Locate the cell with the specified text and output its (X, Y) center coordinate. 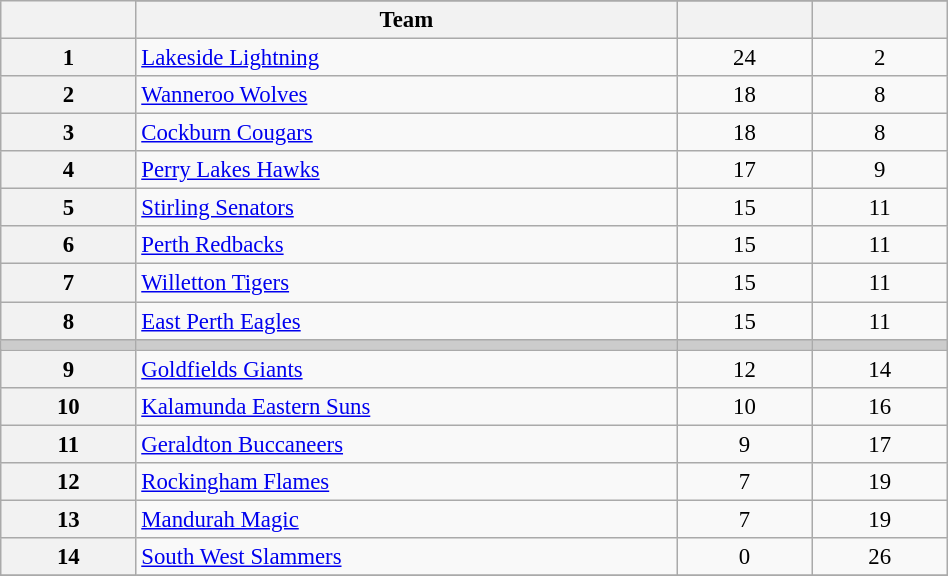
Goldfields Giants (406, 369)
Mandurah Magic (406, 519)
Kalamunda Eastern Suns (406, 406)
Rockingham Flames (406, 482)
1 (68, 58)
24 (744, 58)
Team (406, 20)
Geraldton Buccaneers (406, 444)
13 (68, 519)
South West Slammers (406, 557)
Perth Redbacks (406, 245)
Perry Lakes Hawks (406, 170)
4 (68, 170)
Cockburn Cougars (406, 133)
5 (68, 208)
Willetton Tigers (406, 283)
16 (880, 406)
Stirling Senators (406, 208)
East Perth Eagles (406, 321)
0 (744, 557)
Wanneroo Wolves (406, 95)
Lakeside Lightning (406, 58)
26 (880, 557)
3 (68, 133)
6 (68, 245)
